Output the (X, Y) coordinate of the center of the cell containing the given text.  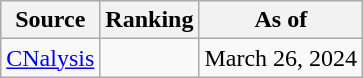
Source (50, 20)
Ranking (150, 20)
March 26, 2024 (281, 58)
CNalysis (50, 58)
As of (281, 20)
